Extract the [X, Y] coordinate from the center of the cell holding the provided text.  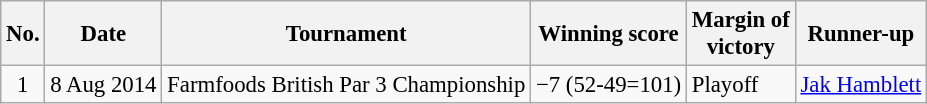
−7 (52-49=101) [609, 85]
Farmfoods British Par 3 Championship [346, 85]
Playoff [740, 85]
8 Aug 2014 [104, 85]
Jak Hamblett [860, 85]
Date [104, 34]
Margin ofvictory [740, 34]
Winning score [609, 34]
Tournament [346, 34]
No. [23, 34]
Runner-up [860, 34]
1 [23, 85]
